Return [x, y] of the center of cell containing provided text 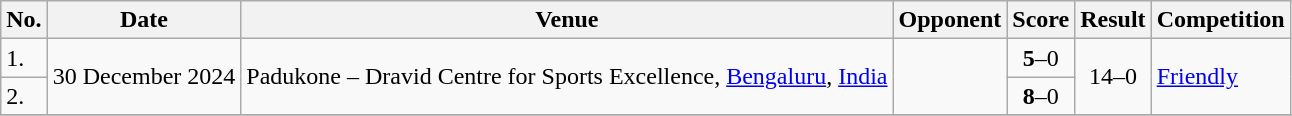
14–0 [1113, 77]
8–0 [1041, 96]
Friendly [1220, 77]
No. [24, 20]
Competition [1220, 20]
1. [24, 58]
30 December 2024 [144, 77]
Venue [567, 20]
Opponent [950, 20]
2. [24, 96]
Score [1041, 20]
Result [1113, 20]
Padukone – Dravid Centre for Sports Excellence, Bengaluru, India [567, 77]
Date [144, 20]
5–0 [1041, 58]
